Scan for the cell matching the given text and deliver its (x, y) coordinate at center. 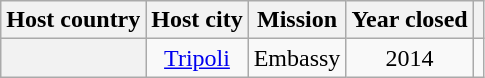
Mission (297, 20)
Host country (74, 20)
Year closed (410, 20)
Host city (197, 20)
Tripoli (197, 58)
2014 (410, 58)
Embassy (297, 58)
